Search for the cell housing the specified text and yield its (x, y) center coordinate. 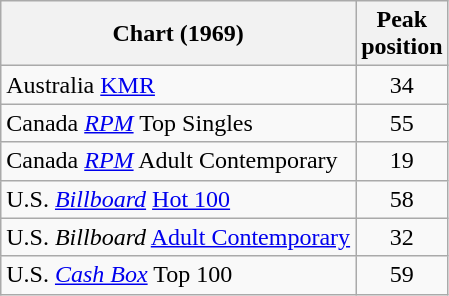
U.S. Billboard Adult Contemporary (178, 237)
U.S. Billboard Hot 100 (178, 199)
19 (402, 161)
Chart (1969) (178, 34)
58 (402, 199)
59 (402, 275)
55 (402, 123)
U.S. Cash Box Top 100 (178, 275)
Australia KMR (178, 85)
34 (402, 85)
Peakposition (402, 34)
Canada RPM Adult Contemporary (178, 161)
Canada RPM Top Singles (178, 123)
32 (402, 237)
